Scan for the cell matching the given text and deliver its (X, Y) coordinate at center. 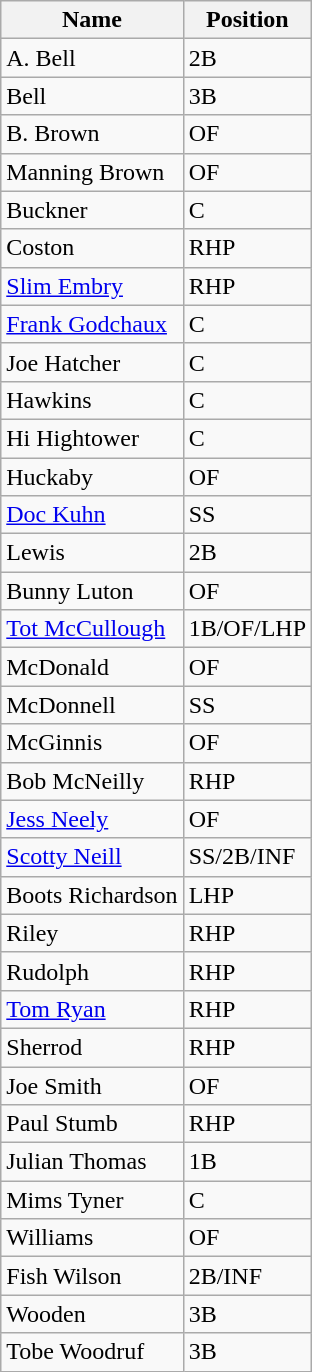
A. Bell (92, 58)
Tobe Woodruf (92, 1352)
Paul Stumb (92, 1124)
Bob McNeilly (92, 781)
B. Brown (92, 134)
Hi Hightower (92, 438)
Tot McCullough (92, 629)
Rudolph (92, 971)
Lewis (92, 553)
Slim Embry (92, 286)
LHP (247, 895)
Buckner (92, 210)
Hawkins (92, 400)
Huckaby (92, 477)
Doc Kuhn (92, 515)
Sherrod (92, 1047)
1B/OF/LHP (247, 629)
Joe Smith (92, 1085)
Williams (92, 1238)
McDonald (92, 667)
Boots Richardson (92, 895)
1B (247, 1162)
Riley (92, 933)
Manning Brown (92, 172)
2B/INF (247, 1276)
Fish Wilson (92, 1276)
Coston (92, 248)
Wooden (92, 1314)
SS/2B/INF (247, 857)
McDonnell (92, 705)
McGinnis (92, 743)
Name (92, 20)
Mims Tyner (92, 1200)
Scotty Neill (92, 857)
Bunny Luton (92, 591)
Bell (92, 96)
Position (247, 20)
Julian Thomas (92, 1162)
Joe Hatcher (92, 362)
Jess Neely (92, 819)
Tom Ryan (92, 1009)
Frank Godchaux (92, 324)
